Pinpoint the cell where the given text exists, returning its [X, Y] midpoint coordinate. 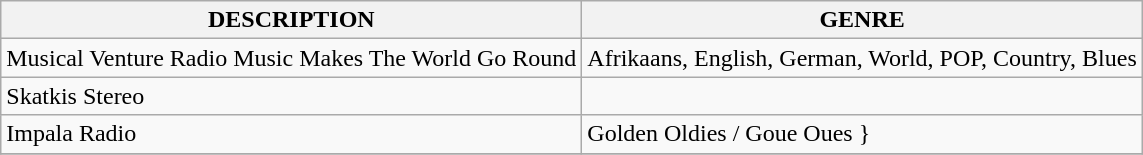
GENRE [862, 20]
Musical Venture Radio Music Makes The World Go Round [292, 58]
Impala Radio [292, 134]
Afrikaans, English, German, World, POP, Country, Blues [862, 58]
Golden Oldies / Goue Oues } [862, 134]
DESCRIPTION [292, 20]
Skatkis Stereo [292, 96]
